Identify which cell holds the provided text, then report its [X, Y] central coordinate. 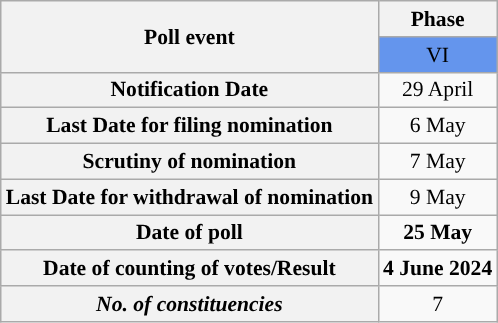
4 June 2024 [438, 268]
Notification Date [190, 90]
Last Date for filing nomination [190, 126]
Scrutiny of nomination [190, 161]
6 May [438, 126]
Date of poll [190, 232]
Last Date for withdrawal of nomination [190, 197]
Date of counting of votes/Result [190, 268]
7 May [438, 161]
7 [438, 304]
25 May [438, 232]
No. of constituencies [190, 304]
Phase [438, 19]
29 April [438, 90]
9 May [438, 197]
Poll event [190, 36]
VI [438, 54]
